Identify which cell holds the provided text, then report its (X, Y) central coordinate. 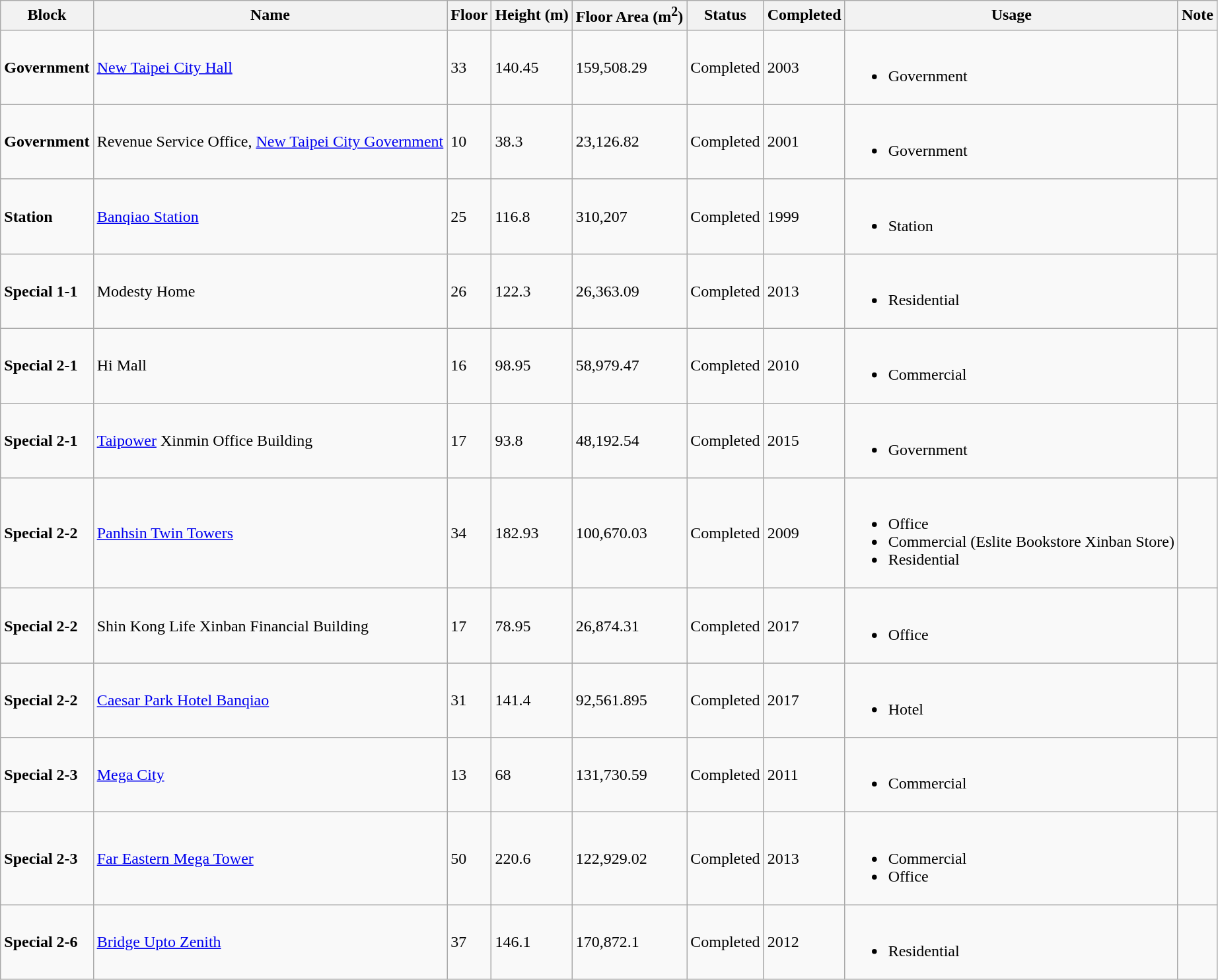
Floor Area (m2) (629, 16)
50 (469, 858)
26,874.31 (629, 626)
Block (47, 16)
141.4 (532, 700)
Note (1197, 16)
Office (1011, 626)
Name (270, 16)
OfficeCommercial (Eslite Bookstore Xinban Store)Residential (1011, 534)
31 (469, 700)
68 (532, 775)
16 (469, 366)
26,363.09 (629, 291)
122.3 (532, 291)
Shin Kong Life Xinban Financial Building (270, 626)
Floor (469, 16)
220.6 (532, 858)
122,929.02 (629, 858)
CommercialOffice (1011, 858)
Height (m) (532, 16)
38.3 (532, 141)
100,670.03 (629, 534)
2009 (805, 534)
25 (469, 217)
Bridge Upto Zenith (270, 942)
58,979.47 (629, 366)
Hotel (1011, 700)
13 (469, 775)
2012 (805, 942)
Status (725, 16)
Far Eastern Mega Tower (270, 858)
2011 (805, 775)
2010 (805, 366)
Usage (1011, 16)
Caesar Park Hotel Banqiao (270, 700)
2001 (805, 141)
Hi Mall (270, 366)
48,192.54 (629, 441)
Taipower Xinmin Office Building (270, 441)
92,561.895 (629, 700)
New Taipei City Hall (270, 67)
131,730.59 (629, 775)
Panhsin Twin Towers (270, 534)
310,207 (629, 217)
34 (469, 534)
98.95 (532, 366)
Special 2-6 (47, 942)
93.8 (532, 441)
Special 1-1 (47, 291)
182.93 (532, 534)
26 (469, 291)
2003 (805, 67)
Revenue Service Office, New Taipei City Government (270, 141)
Modesty Home (270, 291)
159,508.29 (629, 67)
78.95 (532, 626)
37 (469, 942)
10 (469, 141)
140.45 (532, 67)
33 (469, 67)
146.1 (532, 942)
170,872.1 (629, 942)
116.8 (532, 217)
Mega City (270, 775)
23,126.82 (629, 141)
1999 (805, 217)
2015 (805, 441)
Banqiao Station (270, 217)
